Search for the cell housing the specified text and yield its [x, y] center coordinate. 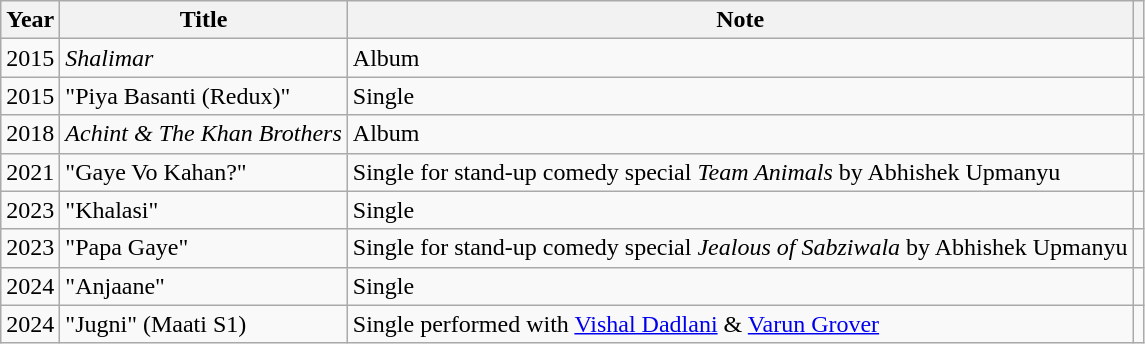
Note [740, 20]
Achint & The Khan Brothers [204, 134]
2021 [30, 172]
Single performed with Vishal Dadlani & Varun Grover [740, 324]
"Papa Gaye" [204, 248]
Single for stand-up comedy special Jealous of Sabziwala by Abhishek Upmanyu [740, 248]
Year [30, 20]
"Jugni" (Maati S1) [204, 324]
Single for stand-up comedy special Team Animals by Abhishek Upmanyu [740, 172]
Shalimar [204, 58]
"Gaye Vo Kahan?" [204, 172]
"Anjaane" [204, 286]
"Khalasi" [204, 210]
2018 [30, 134]
Title [204, 20]
"Piya Basanti (Redux)" [204, 96]
